Return the (x, y) coordinate for the center point of the cell that contains the specified text.  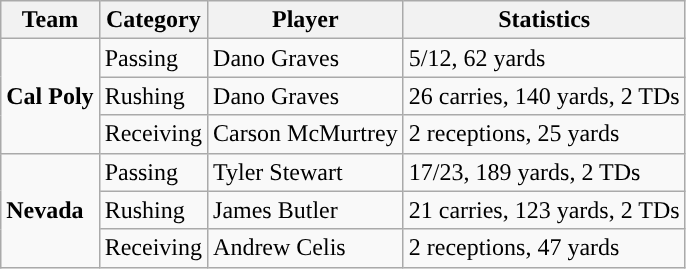
James Butler (306, 210)
Carson McMurtrey (306, 134)
2 receptions, 25 yards (544, 134)
Statistics (544, 20)
Player (306, 20)
Nevada (50, 210)
17/23, 189 yards, 2 TDs (544, 172)
5/12, 62 yards (544, 58)
26 carries, 140 yards, 2 TDs (544, 96)
Tyler Stewart (306, 172)
Team (50, 20)
Andrew Celis (306, 248)
Category (153, 20)
Cal Poly (50, 96)
21 carries, 123 yards, 2 TDs (544, 210)
2 receptions, 47 yards (544, 248)
